Detect which cell encompasses the target text, then output its (X, Y) center coordinate. 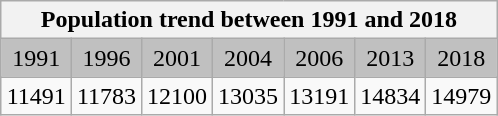
14834 (390, 96)
2013 (390, 58)
13035 (248, 96)
2001 (178, 58)
Population trend between 1991 and 2018 (249, 20)
2018 (462, 58)
1991 (36, 58)
13191 (320, 96)
2006 (320, 58)
14979 (462, 96)
12100 (178, 96)
11783 (106, 96)
2004 (248, 58)
11491 (36, 96)
1996 (106, 58)
